Scan for the cell matching the given text and deliver its (X, Y) coordinate at center. 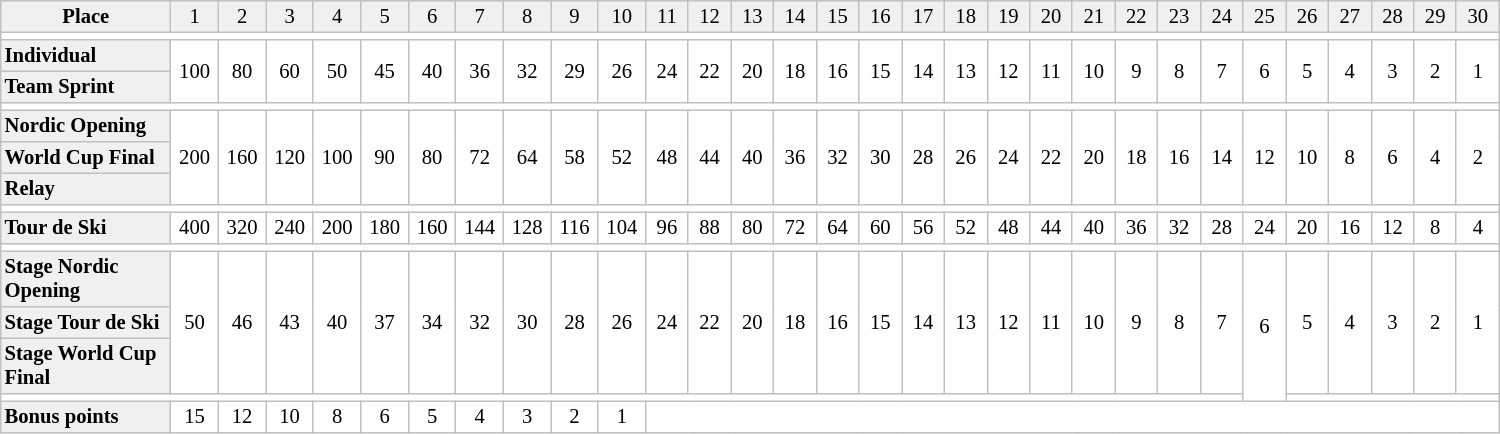
46 (242, 322)
21 (1094, 16)
88 (710, 228)
34 (432, 322)
19 (1008, 16)
240 (290, 228)
Stage Tour de Ski (86, 322)
90 (385, 157)
37 (385, 322)
320 (242, 228)
Stage World Cup Final (86, 366)
Relay (86, 189)
Individual (86, 56)
23 (1180, 16)
180 (385, 228)
56 (924, 228)
96 (668, 228)
144 (480, 228)
25 (1264, 16)
27 (1350, 16)
128 (527, 228)
400 (195, 228)
Place (86, 16)
Team Sprint (86, 87)
116 (574, 228)
58 (574, 157)
17 (924, 16)
World Cup Final (86, 158)
Stage Nordic Opening (86, 279)
120 (290, 157)
Bonus points (86, 417)
45 (385, 72)
Tour de Ski (86, 228)
104 (622, 228)
Nordic Opening (86, 126)
43 (290, 322)
